Scan for the cell matching the given text and deliver its (X, Y) coordinate at center. 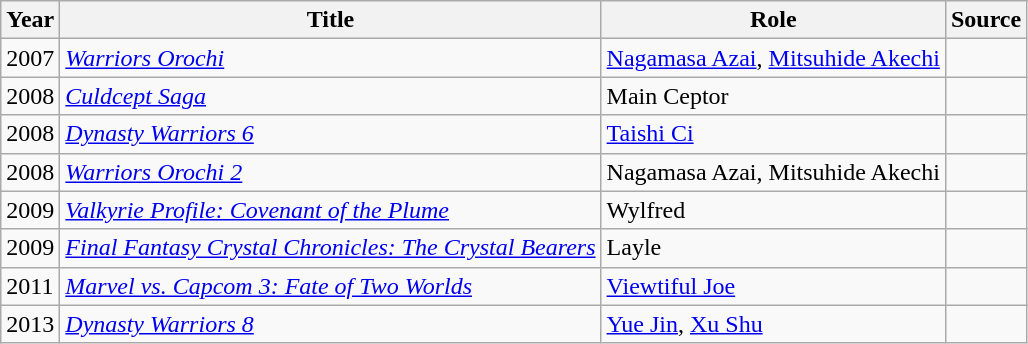
Final Fantasy Crystal Chronicles: The Crystal Bearers (330, 248)
Culdcept Saga (330, 96)
Year (30, 20)
2007 (30, 58)
Warriors Orochi (330, 58)
Viewtiful Joe (773, 286)
Marvel vs. Capcom 3: Fate of Two Worlds (330, 286)
Yue Jin, Xu Shu (773, 324)
2011 (30, 286)
Dynasty Warriors 6 (330, 134)
Role (773, 20)
Layle (773, 248)
Wylfred (773, 210)
Main Ceptor (773, 96)
Taishi Ci (773, 134)
Source (986, 20)
Title (330, 20)
Dynasty Warriors 8 (330, 324)
2013 (30, 324)
Valkyrie Profile: Covenant of the Plume (330, 210)
Warriors Orochi 2 (330, 172)
